Return [X, Y] of the center of cell containing provided text 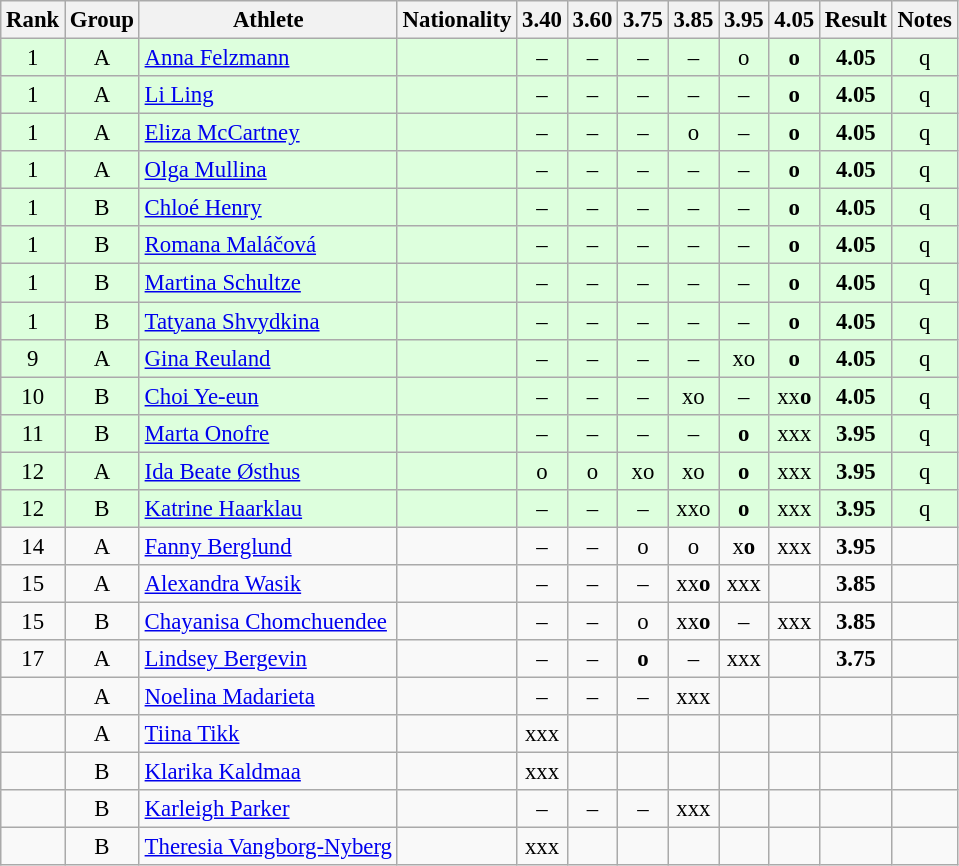
Martina Schultze [268, 283]
Fanny Berglund [268, 546]
Anna Felzmann [268, 58]
Marta Onofre [268, 433]
3.60 [592, 20]
Klarika Kaldmaa [268, 772]
Lindsey Bergevin [268, 659]
Tiina Tikk [268, 734]
Katrine Haarklau [268, 509]
17 [33, 659]
Romana Maláčová [268, 245]
Ida Beate Østhus [268, 471]
Gina Reuland [268, 358]
Chloé Henry [268, 208]
Noelina Madarieta [268, 697]
Tatyana Shvydkina [268, 321]
Theresia Vangborg-Nyberg [268, 847]
Group [102, 20]
Athlete [268, 20]
Olga Mullina [268, 170]
Result [856, 20]
11 [33, 433]
Nationality [456, 20]
Alexandra Wasik [268, 584]
Rank [33, 20]
Chayanisa Chomchuendee [268, 621]
Eliza McCartney [268, 133]
3.40 [542, 20]
10 [33, 396]
9 [33, 358]
Notes [924, 20]
14 [33, 546]
Choi Ye-eun [268, 396]
Karleigh Parker [268, 809]
Li Ling [268, 95]
